Determine the [X, Y] coordinate at the center of the cell enclosing the given text.  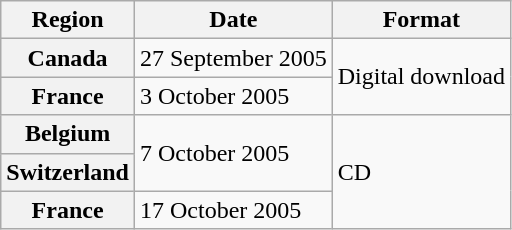
3 October 2005 [233, 96]
Switzerland [68, 172]
Date [233, 20]
7 October 2005 [233, 153]
Digital download [421, 77]
Region [68, 20]
17 October 2005 [233, 210]
CD [421, 172]
Belgium [68, 134]
27 September 2005 [233, 58]
Format [421, 20]
Canada [68, 58]
